Detect which cell encompasses the target text, then output its (X, Y) center coordinate. 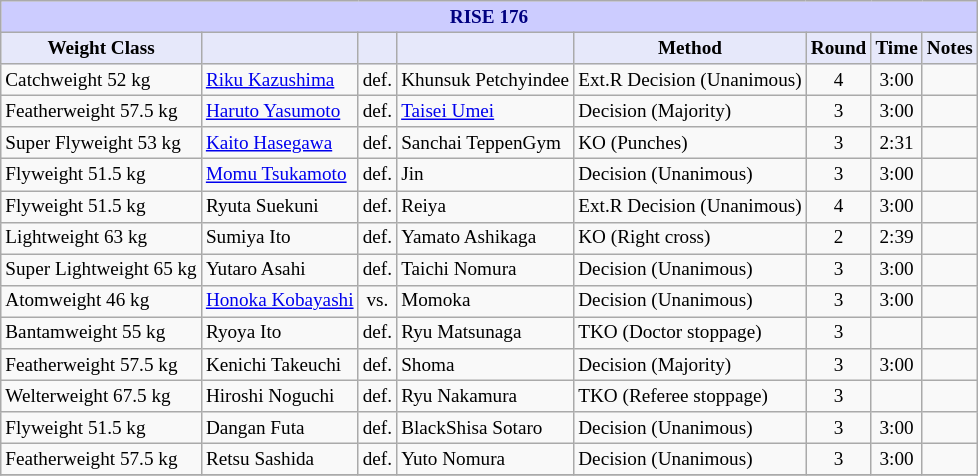
Super Flyweight 53 kg (102, 143)
Dangan Futa (280, 428)
Weight Class (102, 48)
Lightweight 63 kg (102, 238)
RISE 176 (490, 17)
Bantamweight 55 kg (102, 333)
KO (Punches) (690, 143)
Ryuta Suekuni (280, 206)
Momu Tsukamoto (280, 175)
KO (Right cross) (690, 238)
Yuto Nomura (486, 460)
Taichi Nomura (486, 270)
TKO (Referee stoppage) (690, 396)
Reiya (486, 206)
Welterweight 67.5 kg (102, 396)
vs. (377, 301)
2 (838, 238)
Khunsuk Petchyindee (486, 80)
Riku Kazushima (280, 80)
Catchweight 52 kg (102, 80)
Atomweight 46 kg (102, 301)
2:31 (896, 143)
Super Lightweight 65 kg (102, 270)
BlackShisa Sotaro (486, 428)
Sanchai TeppenGym (486, 143)
Kenichi Takeuchi (280, 365)
Time (896, 48)
Retsu Sashida (280, 460)
Hiroshi Noguchi (280, 396)
Notes (950, 48)
Jin (486, 175)
Ryoya Ito (280, 333)
Method (690, 48)
Haruto Yasumoto (280, 111)
Ryu Nakamura (486, 396)
TKO (Doctor stoppage) (690, 333)
Honoka Kobayashi (280, 301)
Yamato Ashikaga (486, 238)
Ryu Matsunaga (486, 333)
Kaito Hasegawa (280, 143)
Yutaro Asahi (280, 270)
Momoka (486, 301)
Round (838, 48)
2:39 (896, 238)
Sumiya Ito (280, 238)
Shoma (486, 365)
Taisei Umei (486, 111)
